Identify which cell holds the provided text, then report its [x, y] central coordinate. 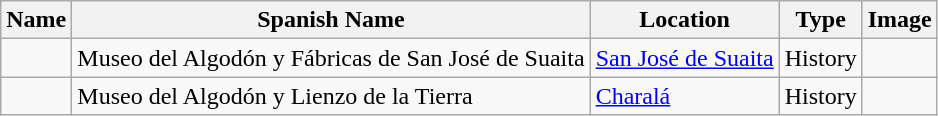
San José de Suaita [684, 58]
Image [900, 20]
Museo del Algodón y Lienzo de la Tierra [331, 96]
Location [684, 20]
Spanish Name [331, 20]
Name [36, 20]
Museo del Algodón y Fábricas de San José de Suaita [331, 58]
Type [820, 20]
Charalá [684, 96]
